From the cell containing the given text, extract its center point as [x, y] coordinate. 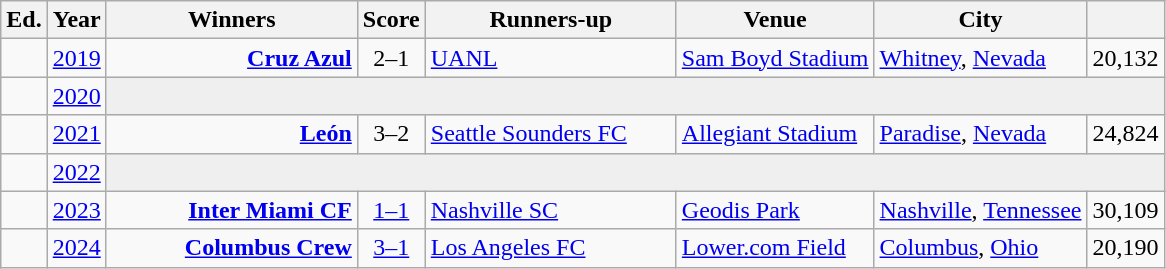
3–2 [391, 134]
2023 [76, 210]
León [232, 134]
Cruz Azul [232, 58]
2020 [76, 96]
Allegiant Stadium [775, 134]
Los Angeles FC [550, 248]
City [980, 20]
20,190 [1126, 248]
UANL [550, 58]
2024 [76, 248]
Score [391, 20]
Year [76, 20]
Seattle Sounders FC [550, 134]
Venue [775, 20]
Nashville, Tennessee [980, 210]
1–1 [391, 210]
Inter Miami CF [232, 210]
Whitney, Nevada [980, 58]
30,109 [1126, 210]
Columbus, Ohio [980, 248]
2021 [76, 134]
20,132 [1126, 58]
Paradise, Nevada [980, 134]
Geodis Park [775, 210]
2022 [76, 172]
Lower.com Field [775, 248]
24,824 [1126, 134]
Columbus Crew [232, 248]
Winners [232, 20]
Ed. [24, 20]
Nashville SC [550, 210]
2–1 [391, 58]
Runners-up [550, 20]
3–1 [391, 248]
2019 [76, 58]
Sam Boyd Stadium [775, 58]
